Scan for the cell matching the given text and deliver its (X, Y) coordinate at center. 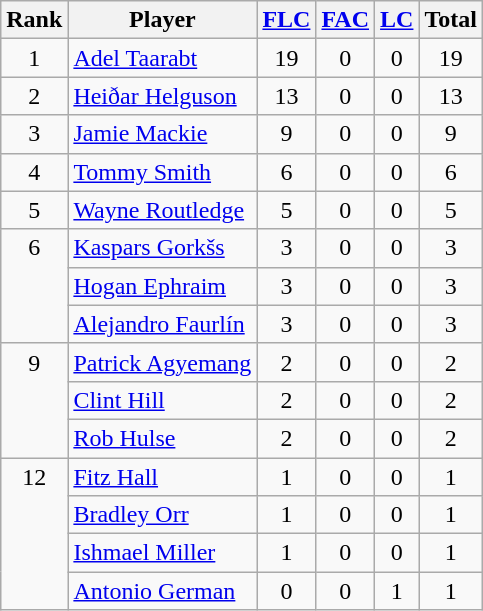
Ishmael Miller (162, 553)
Rob Hulse (162, 438)
Kaspars Gorkšs (162, 248)
FLC (286, 20)
Adel Taarabt (162, 58)
Rank (34, 20)
Hogan Ephraim (162, 286)
Alejandro Faurlín (162, 324)
Antonio German (162, 591)
4 (34, 172)
Patrick Agyemang (162, 362)
Fitz Hall (162, 477)
Player (162, 20)
LC (397, 20)
Total (451, 20)
Tommy Smith (162, 172)
Jamie Mackie (162, 134)
Wayne Routledge (162, 210)
Clint Hill (162, 400)
Heiðar Helguson (162, 96)
FAC (346, 20)
Bradley Orr (162, 515)
12 (34, 534)
